Determine the (X, Y) coordinate at the center of the cell enclosing the given text.  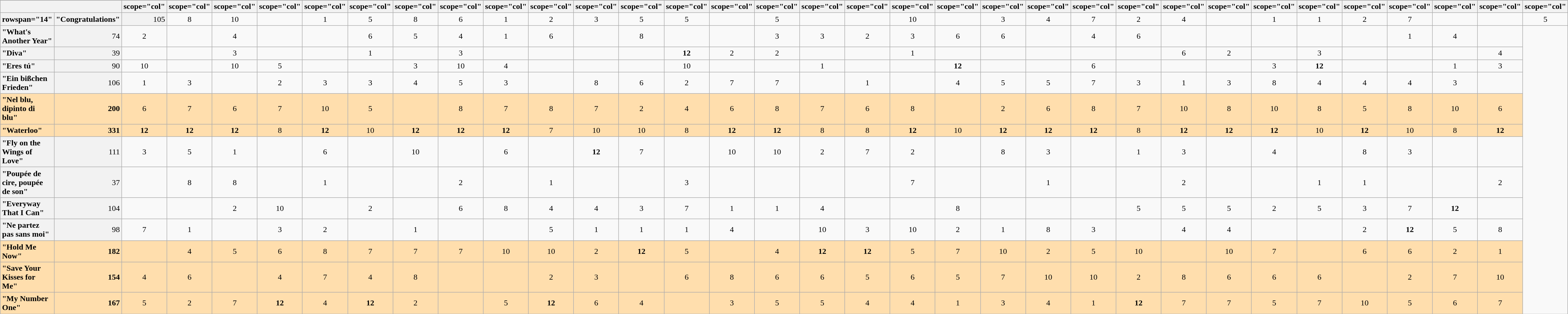
"Fly on the Wings of Love" (27, 152)
"Nel blu, dipinto di blu" (27, 109)
182 (88, 251)
rowspan="14" (27, 19)
"Poupée de cire, poupée de son" (27, 182)
111 (88, 152)
105 (144, 19)
167 (88, 303)
"Save Your Kisses for Me" (27, 277)
"Hold Me Now" (27, 251)
200 (88, 109)
"My Number One" (27, 303)
"Waterloo" (27, 130)
"Ne partez pas sans moi" (27, 229)
"What's Another Year" (27, 36)
90 (88, 66)
154 (88, 277)
"Ein bißchen Frieden" (27, 83)
"Eres tú" (27, 66)
106 (88, 83)
98 (88, 229)
"Everyway That I Can" (27, 208)
"Congratulations" (88, 19)
39 (88, 53)
37 (88, 182)
331 (88, 130)
74 (88, 36)
"Diva" (27, 53)
104 (88, 208)
